Detect which cell encompasses the target text, then output its [x, y] center coordinate. 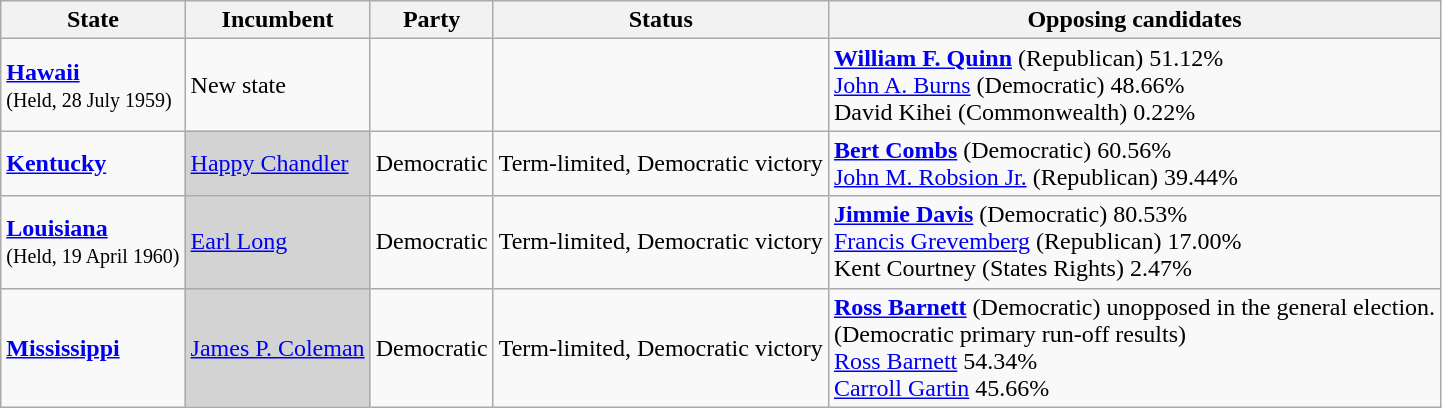
Jimmie Davis (Democratic) 80.53%Francis Grevemberg (Republican) 17.00%Kent Courtney (States Rights) 2.47% [1134, 242]
Earl Long [278, 242]
Hawaii(Held, 28 July 1959) [93, 85]
Mississippi [93, 348]
Kentucky [93, 164]
New state [278, 85]
Status [660, 20]
Incumbent [278, 20]
Bert Combs (Democratic) 60.56%John M. Robsion Jr. (Republican) 39.44% [1134, 164]
State [93, 20]
William F. Quinn (Republican) 51.12%John A. Burns (Democratic) 48.66%David Kihei (Commonwealth) 0.22% [1134, 85]
Ross Barnett (Democratic) unopposed in the general election.(Democratic primary run-off results)Ross Barnett 54.34%Carroll Gartin 45.66% [1134, 348]
Opposing candidates [1134, 20]
Party [432, 20]
James P. Coleman [278, 348]
Louisiana(Held, 19 April 1960) [93, 242]
Happy Chandler [278, 164]
